Scan for the cell matching the given text and deliver its [X, Y] coordinate at center. 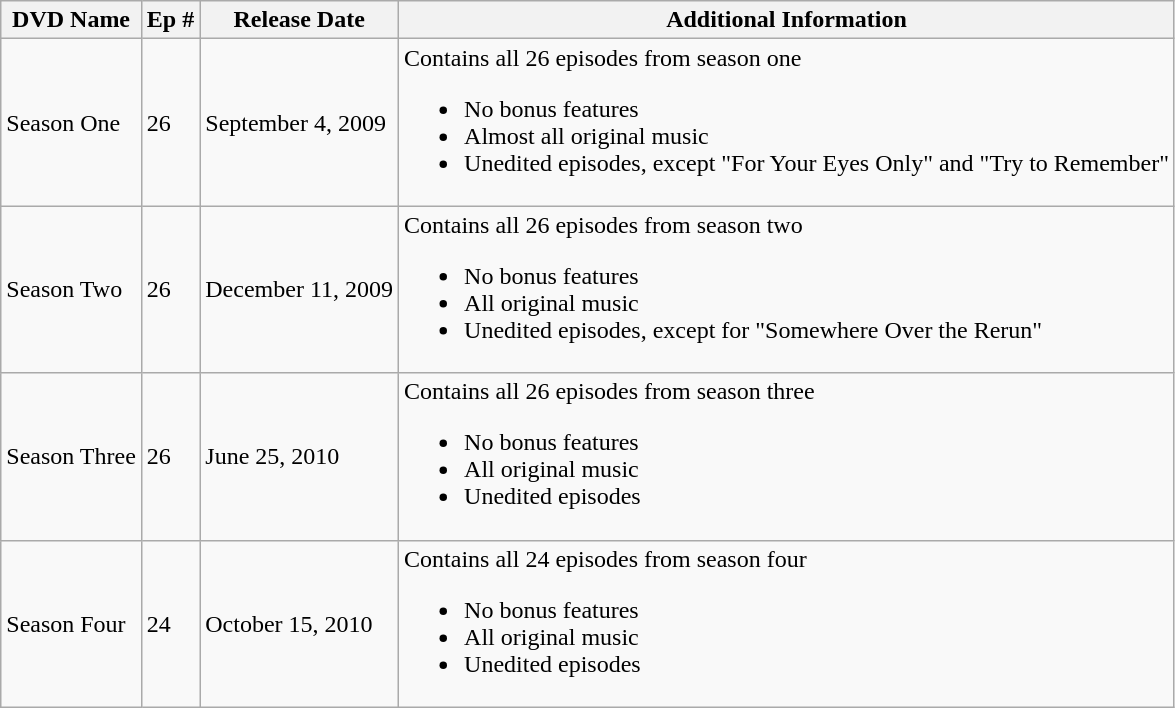
24 [170, 624]
Contains all 24 episodes from season fourNo bonus featuresAll original musicUnedited episodes [787, 624]
Release Date [300, 20]
Season Two [72, 290]
Season One [72, 122]
Ep # [170, 20]
Additional Information [787, 20]
Season Three [72, 456]
October 15, 2010 [300, 624]
Contains all 26 episodes from season threeNo bonus featuresAll original musicUnedited episodes [787, 456]
Contains all 26 episodes from season twoNo bonus featuresAll original musicUnedited episodes, except for "Somewhere Over the Rerun" [787, 290]
Season Four [72, 624]
June 25, 2010 [300, 456]
September 4, 2009 [300, 122]
DVD Name [72, 20]
December 11, 2009 [300, 290]
